Return the (X, Y) coordinate for the center point of the cell that contains the specified text.  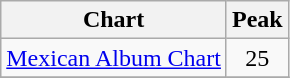
25 (257, 58)
Mexican Album Chart (114, 58)
Peak (257, 20)
Chart (114, 20)
